Output the [x, y] coordinate of the center of the cell containing the given text.  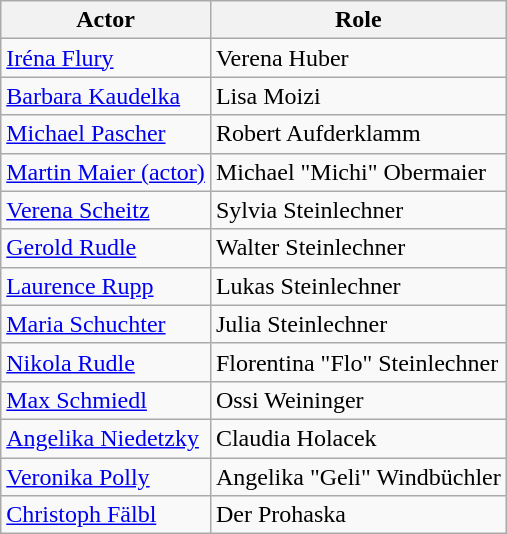
Role [358, 20]
Gerold Rudle [106, 248]
Iréna Flury [106, 58]
Angelika "Geli" Windbüchler [358, 477]
Sylvia Steinlechner [358, 210]
Ossi Weininger [358, 400]
Veronika Polly [106, 477]
Lisa Moizi [358, 96]
Martin Maier (actor) [106, 172]
Claudia Holacek [358, 438]
Florentina "Flo" Steinlechner [358, 362]
Verena Scheitz [106, 210]
Barbara Kaudelka [106, 96]
Christoph Fälbl [106, 515]
Der Prohaska [358, 515]
Maria Schuchter [106, 324]
Michael Pascher [106, 134]
Michael "Michi" Obermaier [358, 172]
Robert Aufderklamm [358, 134]
Walter Steinlechner [358, 248]
Max Schmiedl [106, 400]
Nikola Rudle [106, 362]
Angelika Niedetzky [106, 438]
Lukas Steinlechner [358, 286]
Laurence Rupp [106, 286]
Verena Huber [358, 58]
Actor [106, 20]
Julia Steinlechner [358, 324]
